Pinpoint the cell where the given text exists, returning its [x, y] midpoint coordinate. 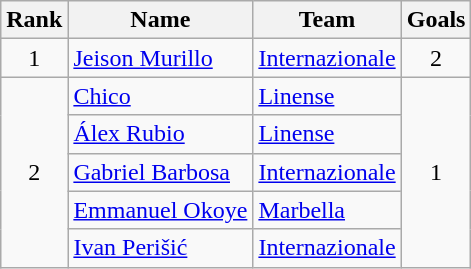
Gabriel Barbosa [160, 172]
Jeison Murillo [160, 58]
Emmanuel Okoye [160, 210]
Ivan Perišić [160, 248]
Chico [160, 96]
Rank [34, 20]
Team [327, 20]
Name [160, 20]
Goals [436, 20]
Marbella [327, 210]
Álex Rubio [160, 134]
